Return [x, y] of the center of cell containing provided text 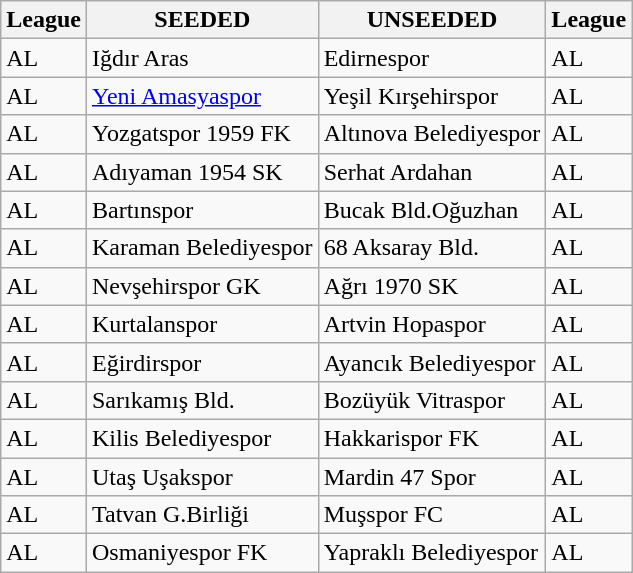
Bucak Bld.Oğuzhan [432, 210]
Utaş Uşakspor [202, 477]
Nevşehirspor GK [202, 286]
Edirnespor [432, 58]
Mardin 47 Spor [432, 477]
Hakkarispor FK [432, 438]
Iğdır Aras [202, 58]
Yeni Amasyaspor [202, 96]
Osmaniyespor FK [202, 553]
Kilis Belediyespor [202, 438]
Bozüyük Vitraspor [432, 400]
Karaman Belediyespor [202, 248]
68 Aksaray Bld. [432, 248]
Yeşil Kırşehirspor [432, 96]
Tatvan G.Birliği [202, 515]
UNSEEDED [432, 20]
SEEDED [202, 20]
Ayancık Belediyespor [432, 362]
Yapraklı Belediyespor [432, 553]
Muşspor FC [432, 515]
Kurtalanspor [202, 324]
Altınova Belediyespor [432, 134]
Serhat Ardahan [432, 172]
Eğirdirspor [202, 362]
Sarıkamış Bld. [202, 400]
Adıyaman 1954 SK [202, 172]
Yozgatspor 1959 FK [202, 134]
Artvin Hopaspor [432, 324]
Bartınspor [202, 210]
Ağrı 1970 SK [432, 286]
